Identify which cell holds the provided text, then report its (X, Y) central coordinate. 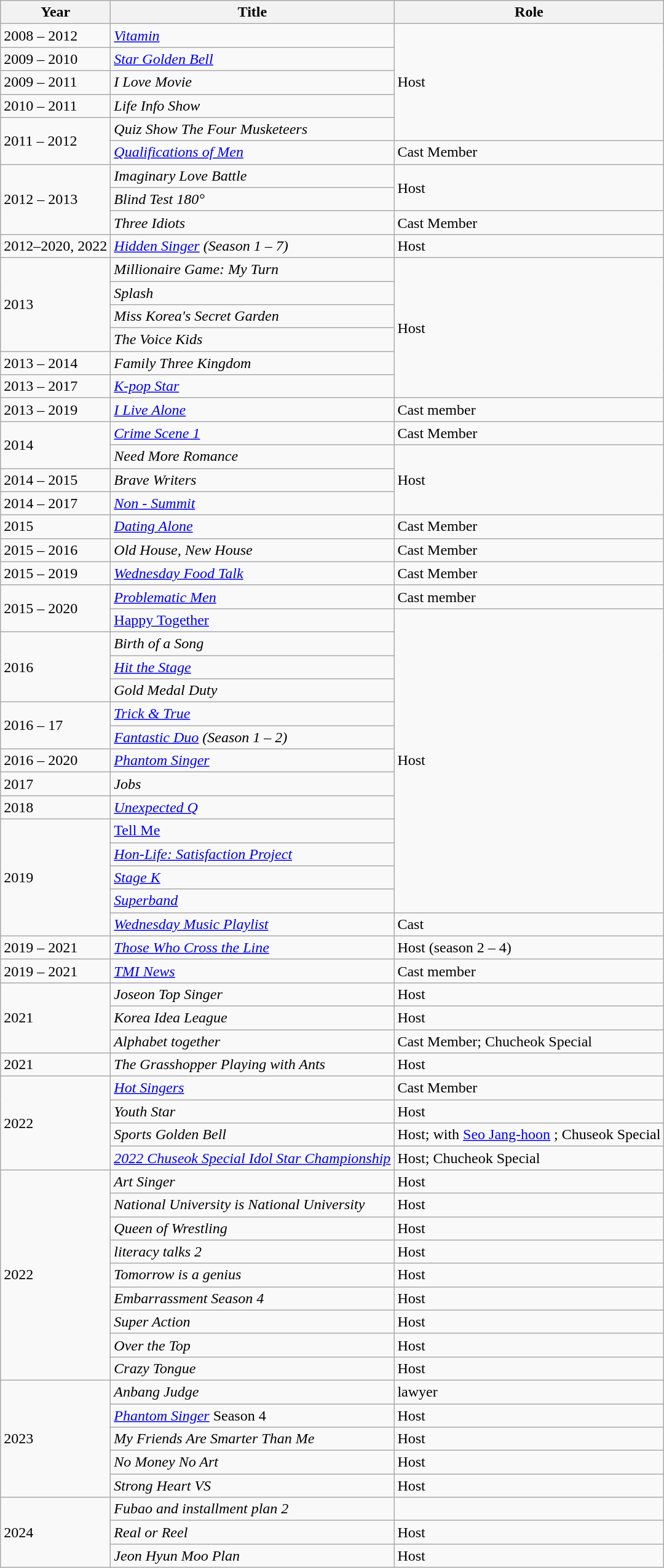
Brave Writers (252, 480)
2013 (55, 304)
2009 – 2010 (55, 59)
Anbang Judge (252, 1392)
Star Golden Bell (252, 59)
2013 – 2017 (55, 386)
2024 (55, 1532)
Dating Alone (252, 527)
2014 – 2015 (55, 480)
Jobs (252, 784)
Sports Golden Bell (252, 1135)
Gold Medal Duty (252, 691)
Crazy Tongue (252, 1368)
Art Singer (252, 1182)
Over the Top (252, 1345)
Strong Heart VS (252, 1486)
National University is National University (252, 1205)
Cast Member; Chucheok Special (529, 1041)
Title (252, 12)
2019 (55, 877)
2011 – 2012 (55, 141)
My Friends Are Smarter Than Me (252, 1439)
2015 – 2016 (55, 550)
Non - Summit (252, 503)
Joseon Top Singer (252, 994)
The Voice Kids (252, 340)
Fubao and installment plan 2 (252, 1509)
Hidden Singer (Season 1 – 7) (252, 246)
2016 (55, 667)
2012 – 2013 (55, 199)
No Money No Art (252, 1462)
Embarrassment Season 4 (252, 1298)
Youth Star (252, 1111)
2013 – 2019 (55, 410)
Hot Singers (252, 1088)
Hon-Life: Satisfaction Project (252, 854)
Problematic Men (252, 597)
The Grasshopper Playing with Ants (252, 1065)
Old House, New House (252, 550)
2015 – 2019 (55, 573)
literacy talks 2 (252, 1252)
I Live Alone (252, 410)
Queen of Wrestling (252, 1228)
lawyer (529, 1392)
2015 – 2020 (55, 608)
Those Who Cross the Line (252, 947)
2009 – 2011 (55, 82)
Cast (529, 924)
Real or Reel (252, 1532)
Birth of a Song (252, 643)
Role (529, 12)
Life Info Show (252, 106)
2016 – 2020 (55, 761)
Trick & True (252, 714)
Year (55, 12)
Wednesday Music Playlist (252, 924)
2013 – 2014 (55, 363)
2022 Chuseok Special Idol Star Championship (252, 1158)
Phantom Singer (252, 761)
Crime Scene 1 (252, 433)
I Love Movie (252, 82)
Superband (252, 901)
Tomorrow is a genius (252, 1275)
Quiz Show The Four Musketeers (252, 129)
TMI News (252, 971)
Wednesday Food Talk (252, 573)
Qualifications of Men (252, 152)
Korea Idea League (252, 1017)
Imaginary Love Battle (252, 176)
Happy Together (252, 620)
2015 (55, 527)
2018 (55, 807)
Hit the Stage (252, 667)
K-pop Star (252, 386)
Blind Test 180° (252, 199)
Stage K (252, 877)
Miss Korea's Secret Garden (252, 316)
2017 (55, 784)
Jeon Hyun Moo Plan (252, 1556)
Vitamin (252, 36)
Phantom Singer Season 4 (252, 1415)
Tell Me (252, 831)
2010 – 2011 (55, 106)
Host; Chucheok Special (529, 1158)
Unexpected Q (252, 807)
2014 (55, 445)
2008 – 2012 (55, 36)
Fantastic Duo (Season 1 – 2) (252, 737)
Host; with Seo Jang-hoon ; Chuseok Special (529, 1135)
2016 – 17 (55, 726)
Splash (252, 293)
Host (season 2 – 4) (529, 947)
Need More Romance (252, 457)
Alphabet together (252, 1041)
Three Idiots (252, 222)
2014 – 2017 (55, 503)
2023 (55, 1438)
Millionaire Game: My Turn (252, 269)
2012–2020, 2022 (55, 246)
Family Three Kingdom (252, 363)
Super Action (252, 1322)
